Locate the cell with the specified text and output its [X, Y] center coordinate. 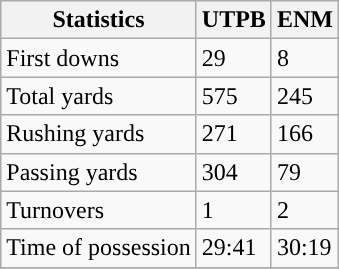
ENM [304, 20]
Statistics [99, 20]
79 [304, 172]
Time of possession [99, 248]
575 [234, 96]
2 [304, 210]
Passing yards [99, 172]
Total yards [99, 96]
304 [234, 172]
166 [304, 134]
29 [234, 58]
Rushing yards [99, 134]
245 [304, 96]
271 [234, 134]
First downs [99, 58]
8 [304, 58]
1 [234, 210]
29:41 [234, 248]
Turnovers [99, 210]
30:19 [304, 248]
UTPB [234, 20]
